Output the (X, Y) coordinate of the center of the cell containing the given text.  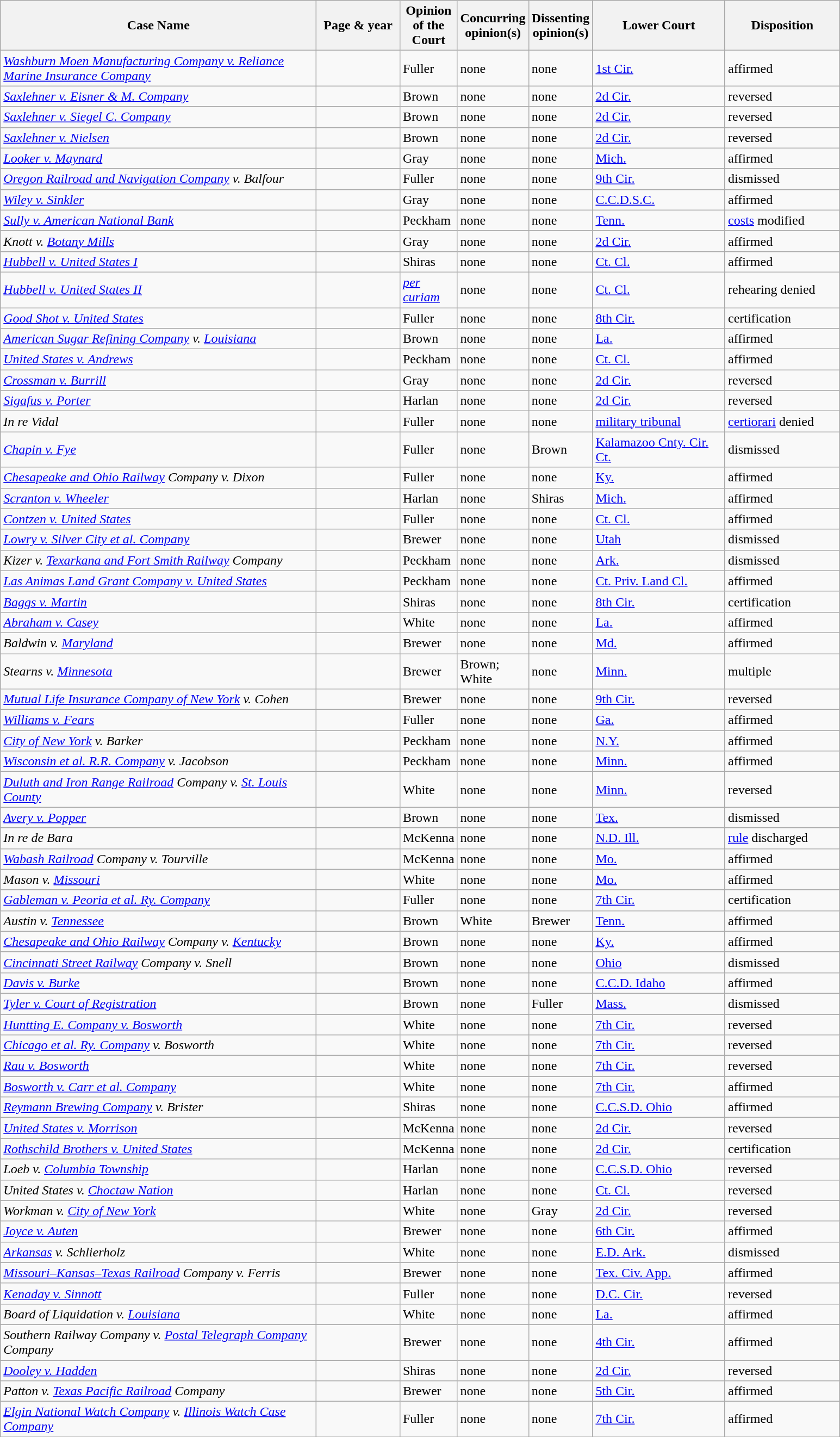
5th Cir. (659, 1391)
Loeb v. Columbia Township (159, 1169)
Crossman v. Burrill (159, 380)
Good Shot v. United States (159, 318)
Disposition (782, 26)
Board of Liquidation v. Louisiana (159, 1314)
Contzen v. United States (159, 519)
4th Cir. (659, 1342)
Ct. Priv. Land Cl. (659, 581)
In re Vidal (159, 422)
American Sugar Refining Company v. Louisiana (159, 339)
Reymann Brewing Company v. Brister (159, 1107)
Scranton v. Wheeler (159, 498)
certiorari denied (782, 422)
C.C.D. Idaho (659, 983)
Avery v. Popper (159, 817)
United States v. Andrews (159, 360)
Elgin National Watch Company v. Illinois Watch Case Company (159, 1420)
Chesapeake and Ohio Railway Company v. Dixon (159, 478)
multiple (782, 671)
Chesapeake and Ohio Railway Company v. Kentucky (159, 942)
Baggs v. Martin (159, 602)
Looker v. Maynard (159, 158)
Hubbell v. United States I (159, 262)
C.C.D.S.C. (659, 200)
Hubbell v. United States II (159, 289)
Opinion of the Court (428, 26)
1st Cir. (659, 69)
Stearns v. Minnesota (159, 671)
Sigafus v. Porter (159, 401)
costs modified (782, 220)
Patton v. Texas Pacific Railroad Company (159, 1391)
Page & year (358, 26)
Tyler v. Court of Registration (159, 1004)
Knott v. Botany Mills (159, 241)
Wabash Railroad Company v. Tourville (159, 859)
Washburn Moen Manufacturing Company v. Reliance Marine Insurance Company (159, 69)
Cincinnati Street Railway Company v. Snell (159, 962)
Brown; White (493, 671)
Davis v. Burke (159, 983)
Rothschild Brothers v. United States (159, 1149)
Tex. (659, 817)
Mutual Life Insurance Company of New York v. Cohen (159, 699)
City of New York v. Barker (159, 741)
6th Cir. (659, 1231)
Ark. (659, 560)
D.C. Cir. (659, 1293)
Sully v. American National Bank (159, 220)
rehearing denied (782, 289)
Saxlehner v. Nielsen (159, 138)
Kalamazoo Cnty. Cir. Ct. (659, 449)
Mason v. Missouri (159, 879)
Saxlehner v. Eisner & M. Company (159, 96)
Las Animas Land Grant Company v. United States (159, 581)
Tex. Civ. App. (659, 1273)
Joyce v. Auten (159, 1231)
Duluth and Iron Range Railroad Company v. St. Louis County (159, 790)
Wiley v. Sinkler (159, 200)
Ga. (659, 720)
Dooley v. Hadden (159, 1370)
rule discharged (782, 838)
Wisconsin et al. R.R. Company v. Jacobson (159, 761)
Lowry v. Silver City et al. Company (159, 540)
per curiam (428, 289)
Ohio (659, 962)
United States v. Morrison (159, 1128)
military tribunal (659, 422)
Mass. (659, 1004)
Kizer v. Texarkana and Fort Smith Railway Company (159, 560)
Utah (659, 540)
Kenaday v. Sinnott (159, 1293)
E.D. Ark. (659, 1252)
Rau v. Bosworth (159, 1066)
Oregon Railroad and Navigation Company v. Balfour (159, 179)
Austin v. Tennessee (159, 921)
Concurring opinion(s) (493, 26)
Abraham v. Casey (159, 622)
N.Y. (659, 741)
Dissenting opinion(s) (561, 26)
Bosworth v. Carr et al. Company (159, 1087)
Gableman v. Peoria et al. Ry. Company (159, 900)
Williams v. Fears (159, 720)
Md. (659, 643)
Saxlehner v. Siegel C. Company (159, 117)
Arkansas v. Schlierholz (159, 1252)
Workman v. City of New York (159, 1211)
United States v. Choctaw Nation (159, 1190)
Huntting E. Company v. Bosworth (159, 1024)
N.D. Ill. (659, 838)
Baldwin v. Maryland (159, 643)
Lower Court (659, 26)
Southern Railway Company v. Postal Telegraph Company Company (159, 1342)
Chapin v. Fye (159, 449)
Chicago et al. Ry. Company v. Bosworth (159, 1045)
Missouri–Kansas–Texas Railroad Company v. Ferris (159, 1273)
In re de Bara (159, 838)
Case Name (159, 26)
